Pinpoint the cell where the given text exists, returning its [x, y] midpoint coordinate. 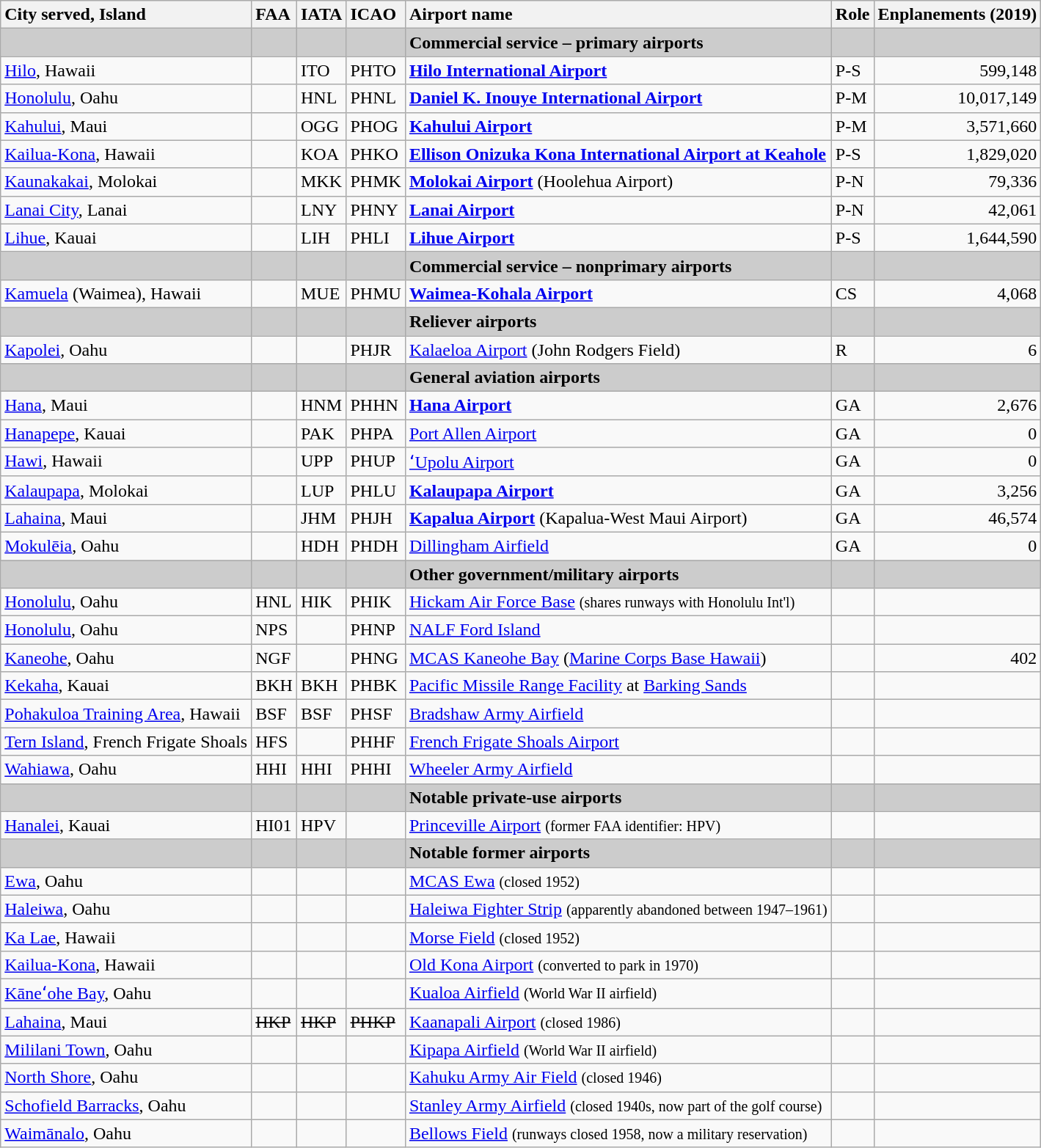
Port Allen Airport [618, 434]
Lihue Airport [618, 238]
Hana Airport [618, 406]
Princeville Airport (former FAA identifier: HPV) [618, 825]
MCAS Ewa (closed 1952) [618, 881]
City served, Island [126, 15]
LNY [321, 210]
Notable private-use airports [618, 797]
PHNG [376, 658]
PHLI [376, 238]
46,574 [957, 518]
Other government/military airports [618, 574]
Lihue, Kauai [126, 238]
PHNP [376, 630]
Role [852, 15]
PHIK [376, 602]
Kalaupapa Airport [618, 490]
Kaunakakai, Molokai [126, 182]
NALF Ford Island [618, 630]
599,148 [957, 70]
42,061 [957, 210]
Lanai City, Lanai [126, 210]
MCAS Kaneohe Bay (Marine Corps Base Hawaii) [618, 658]
ʻUpolu Airport [618, 462]
General aviation airports [618, 378]
PHUP [376, 462]
6 [957, 350]
PAK [321, 434]
Kekaha, Kauai [126, 686]
NPS [274, 630]
MKK [321, 182]
North Shore, Oahu [126, 1078]
PHLU [376, 490]
Hanapepe, Kauai [126, 434]
JHM [321, 518]
KOA [321, 154]
Kipapa Airfield (World War II airfield) [618, 1050]
NGF [274, 658]
PHNY [376, 210]
PHHF [376, 742]
HPV [321, 825]
Airport name [618, 15]
Commercial service – primary airports [618, 43]
Kapalua Airport (Kapalua-West Maui Airport) [618, 518]
Kaneohe, Oahu [126, 658]
PHKO [376, 154]
FAA [274, 15]
Hanalei, Kauai [126, 825]
Kāneʻohe Bay, Oahu [126, 993]
UPP [321, 462]
OGG [321, 126]
Kalaupapa, Molokai [126, 490]
Daniel K. Inouye International Airport [618, 98]
Wahiawa, Oahu [126, 769]
Tern Island, French Frigate Shoals [126, 742]
Kualoa Airfield (World War II airfield) [618, 993]
MUE [321, 293]
Schofield Barracks, Oahu [126, 1105]
Hickam Air Force Base (shares runways with Honolulu Int'l) [618, 602]
2,676 [957, 406]
1,644,590 [957, 238]
10,017,149 [957, 98]
ICAO [376, 15]
1,829,020 [957, 154]
Kahului, Maui [126, 126]
Ka Lae, Hawaii [126, 937]
PHMK [376, 182]
Kamuela (Waimea), Hawaii [126, 293]
Pacific Missile Range Facility at Barking Sands [618, 686]
HIK [321, 602]
PHJR [376, 350]
Notable former airports [618, 853]
Stanley Army Airfield (closed 1940s, now part of the golf course) [618, 1105]
Pohakuloa Training Area, Hawaii [126, 714]
PHHI [376, 769]
Haleiwa, Oahu [126, 909]
LUP [321, 490]
Bradshaw Army Airfield [618, 714]
Morse Field (closed 1952) [618, 937]
IATA [321, 15]
Kaanapali Airport (closed 1986) [618, 1022]
Reliever airports [618, 321]
402 [957, 658]
LIH [321, 238]
Dillingham Airfield [618, 546]
HI01 [274, 825]
CS [852, 293]
PHMU [376, 293]
French Frigate Shoals Airport [618, 742]
Hilo, Hawaii [126, 70]
PHTO [376, 70]
PHBK [376, 686]
Molokai Airport (Hoolehua Airport) [618, 182]
PHJH [376, 518]
Ellison Onizuka Kona International Airport at Keahole [618, 154]
Commercial service – nonprimary airports [618, 266]
Hilo International Airport [618, 70]
Haleiwa Fighter Strip (apparently abandoned between 1947–1961) [618, 909]
PHDH [376, 546]
PHHN [376, 406]
Lanai Airport [618, 210]
Mililani Town, Oahu [126, 1050]
HDH [321, 546]
PHNL [376, 98]
HNM [321, 406]
Hana, Maui [126, 406]
Enplanements (2019) [957, 15]
HFS [274, 742]
Kapolei, Oahu [126, 350]
Old Kona Airport (converted to park in 1970) [618, 965]
4,068 [957, 293]
Kahului Airport [618, 126]
PHSF [376, 714]
Wheeler Army Airfield [618, 769]
3,256 [957, 490]
Mokulēia, Oahu [126, 546]
PHOG [376, 126]
PHPA [376, 434]
Bellows Field (runways closed 1958, now a military reservation) [618, 1133]
R [852, 350]
Kahuku Army Air Field (closed 1946) [618, 1078]
PHKP [376, 1022]
Waimānalo, Oahu [126, 1133]
Kalaeloa Airport (John Rodgers Field) [618, 350]
Ewa, Oahu [126, 881]
ITO [321, 70]
79,336 [957, 182]
Waimea-Kohala Airport [618, 293]
3,571,660 [957, 126]
Hawi, Hawaii [126, 462]
